From the cell containing the given text, extract its center point as (X, Y) coordinate. 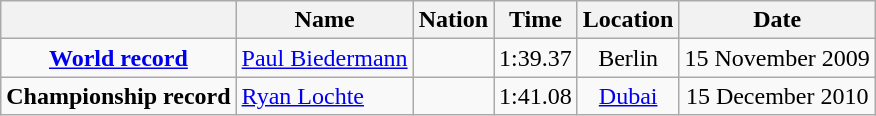
Nation (453, 20)
Championship record (118, 96)
15 December 2010 (777, 96)
Dubai (628, 96)
Paul Biedermann (324, 58)
Name (324, 20)
1:41.08 (536, 96)
Time (536, 20)
Location (628, 20)
1:39.37 (536, 58)
Berlin (628, 58)
Date (777, 20)
15 November 2009 (777, 58)
Ryan Lochte (324, 96)
World record (118, 58)
